Capture the cell that displays the provided text and extract its [X, Y] central coordinate. 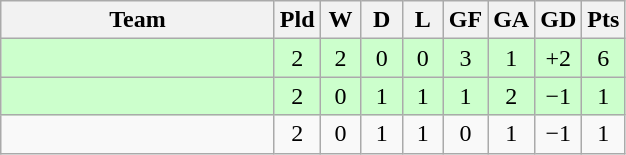
D [382, 20]
GD [558, 20]
Pts [604, 20]
Pld [297, 20]
GF [465, 20]
6 [604, 58]
W [340, 20]
Team [138, 20]
L [422, 20]
+2 [558, 58]
GA [512, 20]
3 [465, 58]
